Search for the cell housing the specified text and yield its (X, Y) center coordinate. 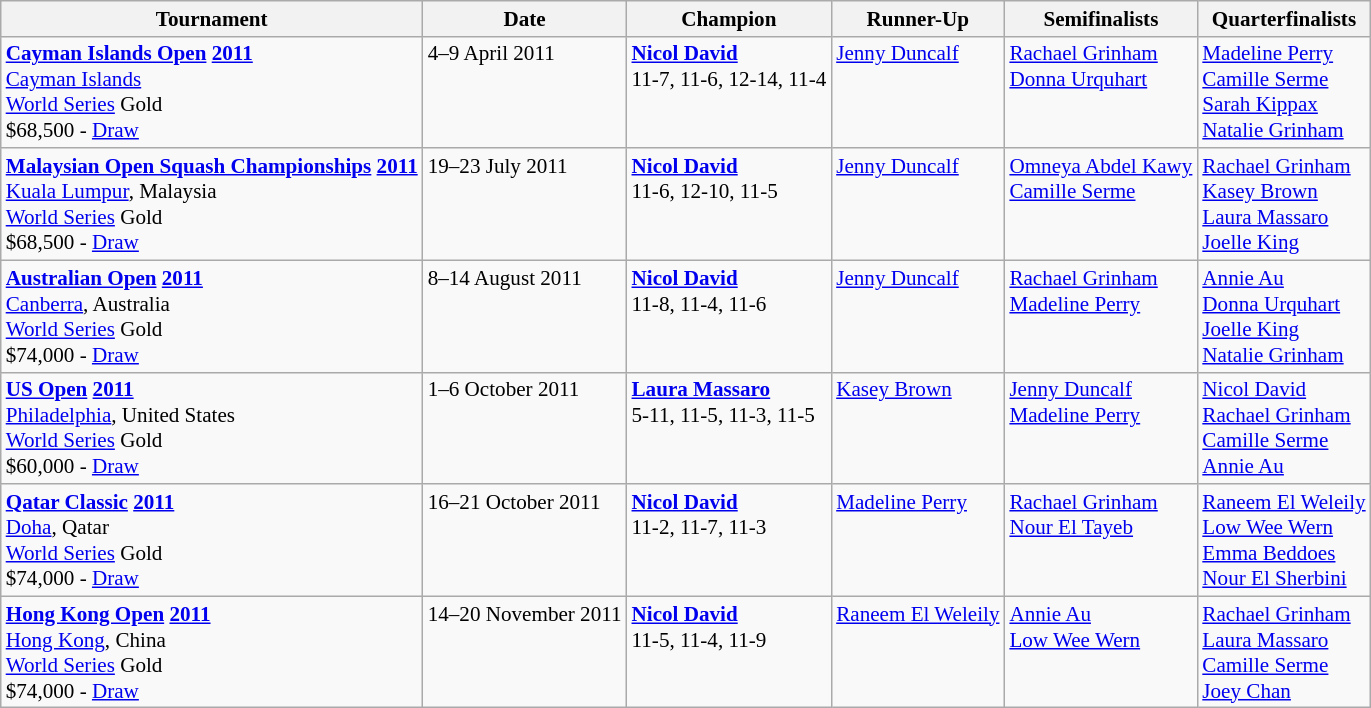
16–21 October 2011 (525, 540)
14–20 November 2011 (525, 652)
Madeline Perry Camille Serme Sarah Kippax Natalie Grinham (1284, 92)
Nicol David11-6, 12-10, 11-5 (730, 204)
Raneem El Weleily Low Wee Wern Emma Beddoes Nour El Sherbini (1284, 540)
Rachael Grinham Donna Urquhart (1100, 92)
Runner-Up (918, 18)
19–23 July 2011 (525, 204)
Madeline Perry (918, 540)
Date (525, 18)
1–6 October 2011 (525, 428)
Nicol David11-8, 11-4, 11-6 (730, 316)
Australian Open 2011 Canberra, AustraliaWorld Series Gold$74,000 - Draw (212, 316)
Rachael Grinham Laura Massaro Camille Serme Joey Chan (1284, 652)
Jenny Duncalf Madeline Perry (1100, 428)
Hong Kong Open 2011 Hong Kong, ChinaWorld Series Gold$74,000 - Draw (212, 652)
Rachael Grinham Madeline Perry (1100, 316)
US Open 2011 Philadelphia, United StatesWorld Series Gold$60,000 - Draw (212, 428)
Cayman Islands Open 2011 Cayman IslandsWorld Series Gold$68,500 - Draw (212, 92)
Semifinalists (1100, 18)
Raneem El Weleily (918, 652)
Rachael Grinham Nour El Tayeb (1100, 540)
Omneya Abdel Kawy Camille Serme (1100, 204)
Nicol David11-2, 11-7, 11-3 (730, 540)
Annie Au Donna Urquhart Joelle King Natalie Grinham (1284, 316)
8–14 August 2011 (525, 316)
Nicol David11-7, 11-6, 12-14, 11-4 (730, 92)
Kasey Brown (918, 428)
Tournament (212, 18)
Rachael Grinham Kasey Brown Laura Massaro Joelle King (1284, 204)
Laura Massaro5-11, 11-5, 11-3, 11-5 (730, 428)
4–9 April 2011 (525, 92)
Nicol David11-5, 11-4, 11-9 (730, 652)
Annie Au Low Wee Wern (1100, 652)
Qatar Classic 2011 Doha, QatarWorld Series Gold$74,000 - Draw (212, 540)
Champion (730, 18)
Nicol David Rachael Grinham Camille Serme Annie Au (1284, 428)
Malaysian Open Squash Championships 2011 Kuala Lumpur, MalaysiaWorld Series Gold$68,500 - Draw (212, 204)
Quarterfinalists (1284, 18)
